Extract the [x, y] coordinate from the center of the cell holding the provided text.  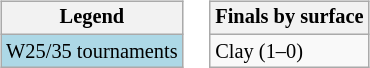
Finals by surface [289, 18]
Legend [92, 18]
W25/35 tournaments [92, 51]
Clay (1–0) [289, 51]
